Output the (X, Y) coordinate of the center of the cell containing the given text.  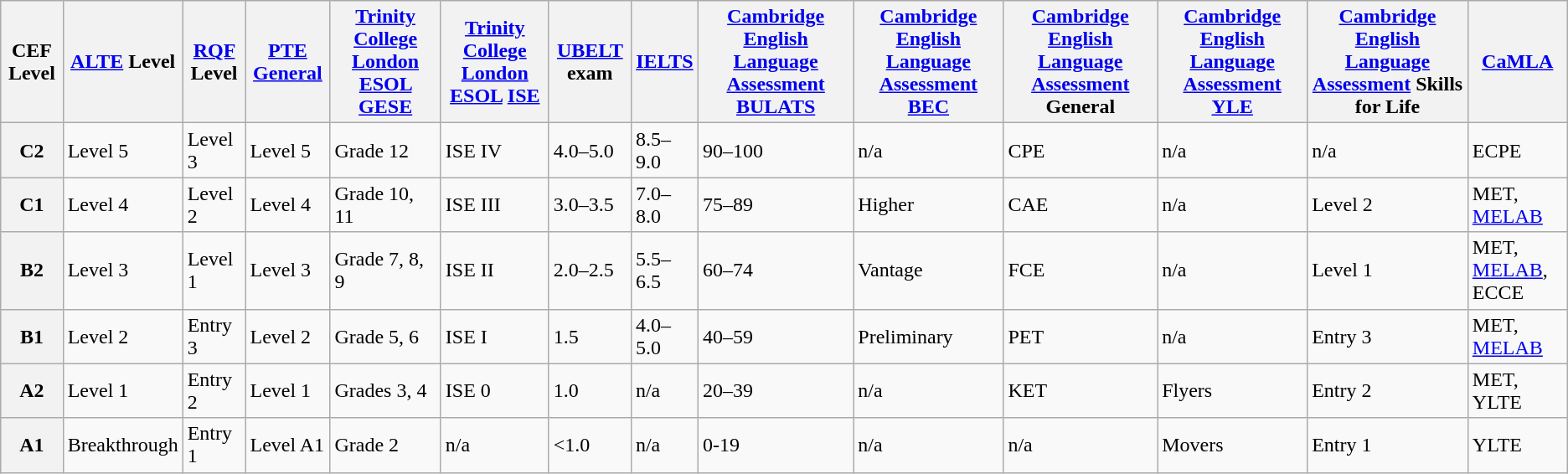
ISE 0 (494, 390)
C2 (32, 151)
PET (1081, 337)
Cambridge English Language Assessment General (1081, 62)
1.5 (590, 337)
8.5–9.0 (664, 151)
ALTE Level (122, 62)
Grade 7, 8, 9 (385, 270)
7.0–8.0 (664, 204)
RQF Level (214, 62)
CAE (1081, 204)
Movers (1233, 446)
ISE II (494, 270)
5.5–6.5 (664, 270)
MET, MELAB, ECCE (1518, 270)
Grade 2 (385, 446)
KET (1081, 390)
3.0–3.5 (590, 204)
ISE III (494, 204)
90–100 (776, 151)
60–74 (776, 270)
Breakthrough (122, 446)
Flyers (1233, 390)
IELTS (664, 62)
40–59 (776, 337)
Higher (928, 204)
Level A1 (288, 446)
ISE I (494, 337)
2.0–2.5 (590, 270)
1.0 (590, 390)
Preliminary (928, 337)
C1 (32, 204)
ISE IV (494, 151)
MET, YLTE (1518, 390)
UBELT exam (590, 62)
20–39 (776, 390)
0-19 (776, 446)
Cambridge English Language Assessment BULATS (776, 62)
PTE General (288, 62)
CaMLA (1518, 62)
Grade 12 (385, 151)
CPE (1081, 151)
<1.0 (590, 446)
YLTE (1518, 446)
Grade 5, 6 (385, 337)
Grades 3, 4 (385, 390)
Trinity College London ESOL GESE (385, 62)
Cambridge English Language Assessment BEC (928, 62)
Trinity College London ESOL ISE (494, 62)
Vantage (928, 270)
Grade 10, 11 (385, 204)
CEF Level (32, 62)
A1 (32, 446)
Cambridge English Language Assessment YLE (1233, 62)
75–89 (776, 204)
A2 (32, 390)
FCE (1081, 270)
ECPE (1518, 151)
B2 (32, 270)
B1 (32, 337)
Cambridge English Language Assessment Skills for Life (1388, 62)
